Provide the [X, Y] coordinate of the cell's center where the given text is located.  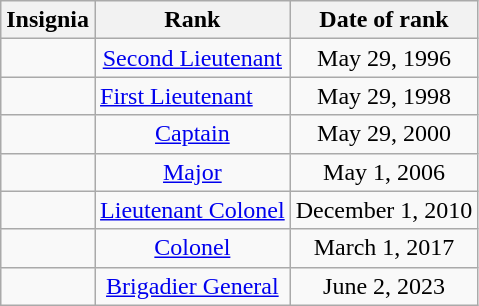
May 29, 2000 [384, 134]
December 1, 2010 [384, 210]
June 2, 2023 [384, 286]
Second Lieutenant [193, 58]
Date of rank [384, 20]
First Lieutenant [193, 96]
March 1, 2017 [384, 248]
Rank [193, 20]
Brigadier General [193, 286]
Major [193, 172]
Captain [193, 134]
May 29, 1996 [384, 58]
Insignia [48, 20]
Lieutenant Colonel [193, 210]
May 1, 2006 [384, 172]
May 29, 1998 [384, 96]
Colonel [193, 248]
